Detect which cell encompasses the target text, then output its [x, y] center coordinate. 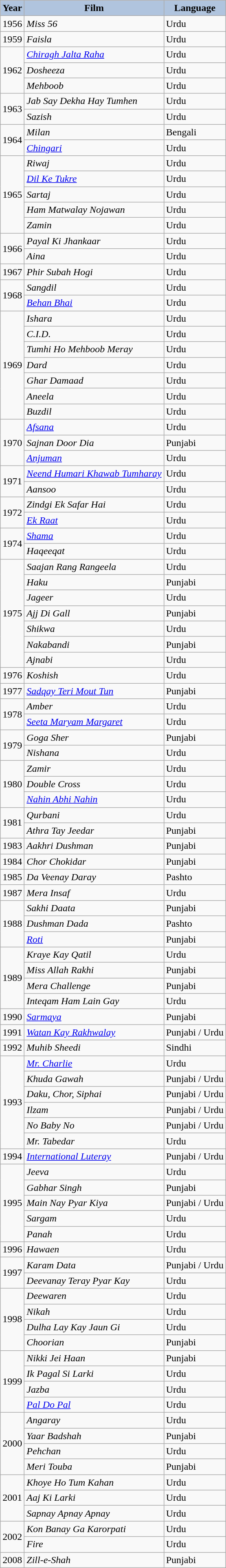
Film [94, 8]
Sajnan Door Dia [94, 442]
Milan [94, 132]
Ik Pagal Si Larki [94, 1374]
Sarmaya [94, 1017]
Roti [94, 939]
Riwaj [94, 163]
2008 [12, 1560]
1990 [12, 1017]
Jab Say Dekha Hay Tumhen [94, 101]
Bengali [195, 132]
Qurbani [94, 815]
Ham Matwalay Nojawan [94, 210]
Hawaen [94, 1250]
Fire [94, 1544]
Pal Do Pal [94, 1405]
Anjuman [94, 458]
Year [12, 8]
2001 [12, 1498]
Chingari [94, 148]
1992 [12, 1048]
Mera Insaf [94, 892]
Ishara [94, 318]
Double Cross [94, 784]
Language [195, 8]
Dosheeza [94, 70]
1997 [12, 1273]
Aansoo [94, 489]
1980 [12, 784]
1988 [12, 923]
Zamin [94, 225]
Zamir [94, 769]
Jeeva [94, 1172]
Payal Ki Jhankaar [94, 241]
Nikah [94, 1312]
1976 [12, 675]
1967 [12, 272]
Deevanay Teray Pyar Kay [94, 1281]
1969 [12, 365]
1987 [12, 892]
Kon Banay Ga Karorpati [94, 1529]
Sartaj [94, 194]
1998 [12, 1319]
Daku, Chor, Siphai [94, 1094]
Deewaren [94, 1296]
1965 [12, 194]
1991 [12, 1032]
Koshish [94, 675]
Gabhar Singh [94, 1188]
1995 [12, 1203]
2000 [12, 1443]
Aakhri Dushman [94, 846]
Ajj Di Gall [94, 613]
Panah [94, 1234]
Chor Chokidar [94, 861]
Haku [94, 582]
Karam Data [94, 1265]
Sakhi Daata [94, 908]
1971 [12, 481]
1981 [12, 823]
Angaray [94, 1420]
1983 [12, 846]
Haqeeqat [94, 551]
1993 [12, 1102]
Sindhi [195, 1048]
Miss 56 [94, 24]
Ek Raat [94, 520]
Watan Kay Rakhwalay [94, 1032]
1996 [12, 1250]
1956 [12, 24]
Amber [94, 707]
Behan Bhai [94, 303]
Neend Humari Khawab Tumharay [94, 474]
Nikki Jei Haan [94, 1358]
1966 [12, 249]
Dulha Lay Kay Jaun Gi [94, 1327]
1964 [12, 140]
Zindgi Ek Safar Hai [94, 505]
Goga Sher [94, 738]
No Baby No [94, 1125]
1968 [12, 295]
Faisla [94, 39]
1999 [12, 1381]
Mr. Tabedar [94, 1141]
1970 [12, 442]
Zill-e-Shah [94, 1560]
Seeta Maryam Margaret [94, 722]
Sapnay Apnay Apnay [94, 1513]
Athra Tay Jeedar [94, 830]
Ghar Damaad [94, 380]
Miss Allah Rakhi [94, 970]
1975 [12, 613]
Sadqay Teri Mout Tun [94, 691]
Aaj Ki Larki [94, 1498]
Jageer [94, 598]
1979 [12, 745]
Sangdil [94, 287]
1989 [12, 978]
Main Nay Pyar Kiya [94, 1203]
Dard [94, 365]
1963 [12, 109]
1984 [12, 861]
Kraye Kay Qatil [94, 955]
Buzdil [94, 411]
Choorian [94, 1343]
Pehchan [94, 1451]
Meri Touba [94, 1467]
Yaar Badshah [94, 1435]
Aina [94, 256]
Chiragh Jalta Raha [94, 55]
Nishana [94, 753]
Ajnabi [94, 660]
Nakabandi [94, 644]
Aneela [94, 396]
Sazish [94, 117]
Dil Ke Tukre [94, 179]
1962 [12, 70]
International Luteray [94, 1156]
Mr. Charlie [94, 1063]
Khuda Gawah [94, 1079]
2002 [12, 1537]
Da Veenay Daray [94, 877]
Phir Subah Hogi [94, 272]
1972 [12, 512]
Sargam [94, 1219]
Shama [94, 536]
Afsana [94, 427]
Nahin Abhi Nahin [94, 799]
1994 [12, 1156]
Dushman Dada [94, 923]
C.I.D. [94, 334]
Mehboob [94, 86]
Mera Challenge [94, 986]
Jazba [94, 1389]
Khoye Ho Tum Kahan [94, 1482]
Inteqam Ham Lain Gay [94, 1001]
1985 [12, 877]
1977 [12, 691]
Ilzam [94, 1110]
1959 [12, 39]
1974 [12, 543]
Saajan Rang Rangeela [94, 567]
Muhib Sheedi [94, 1048]
Shikwa [94, 629]
1978 [12, 714]
Tumhi Ho Mehboob Meray [94, 349]
